Pinpoint the cell where the given text exists, returning its [x, y] midpoint coordinate. 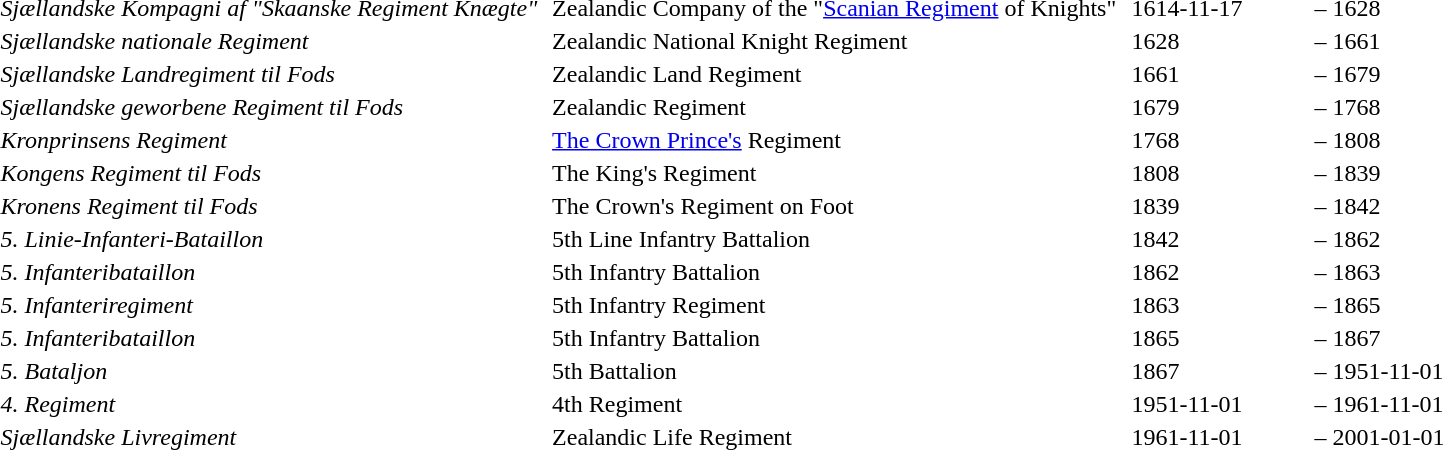
1768 [1220, 140]
1679 [1220, 107]
5th Line Infantry Battalion [839, 239]
1951-11-01 [1220, 404]
The King's Regiment [839, 173]
5th Infantry Regiment [839, 305]
Zealandic National Knight Regiment [839, 41]
1863 [1220, 305]
4th Regiment [839, 404]
1865 [1220, 338]
The Crown Prince's Regiment [839, 140]
1867 [1220, 371]
1661 [1220, 74]
1839 [1220, 206]
Zealandic Regiment [839, 107]
1628 [1220, 41]
1842 [1220, 239]
5th Battalion [839, 371]
The Crown's Regiment on Foot [839, 206]
1862 [1220, 272]
Zealandic Land Regiment [839, 74]
1808 [1220, 173]
